Identify which cell holds the provided text, then report its (X, Y) central coordinate. 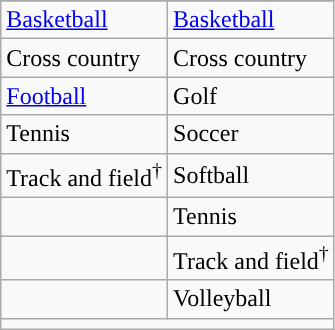
Softball (252, 176)
Football (84, 96)
Soccer (252, 134)
Golf (252, 96)
Volleyball (252, 299)
